Determine the (x, y) coordinate at the center of the cell enclosing the given text.  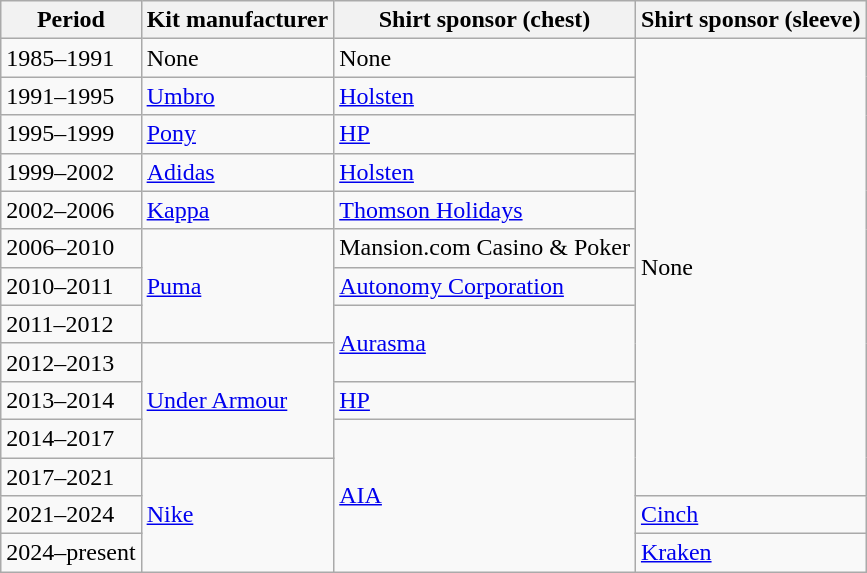
2013–2014 (71, 400)
2021–2024 (71, 515)
Umbro (238, 96)
2024–present (71, 553)
Period (71, 20)
AIA (485, 495)
1995–1999 (71, 134)
Puma (238, 286)
Aurasma (485, 343)
2014–2017 (71, 438)
2017–2021 (71, 477)
Shirt sponsor (chest) (485, 20)
Nike (238, 515)
Mansion.com Casino & Poker (485, 248)
Kappa (238, 210)
Kraken (750, 553)
1999–2002 (71, 172)
1991–1995 (71, 96)
Thomson Holidays (485, 210)
2002–2006 (71, 210)
Shirt sponsor (sleeve) (750, 20)
2006–2010 (71, 248)
2011–2012 (71, 324)
Under Armour (238, 400)
Cinch (750, 515)
Autonomy Corporation (485, 286)
2012–2013 (71, 362)
2010–2011 (71, 286)
Kit manufacturer (238, 20)
1985–1991 (71, 58)
Pony (238, 134)
Adidas (238, 172)
